Determine the (x, y) coordinate at the center of the cell enclosing the given text.  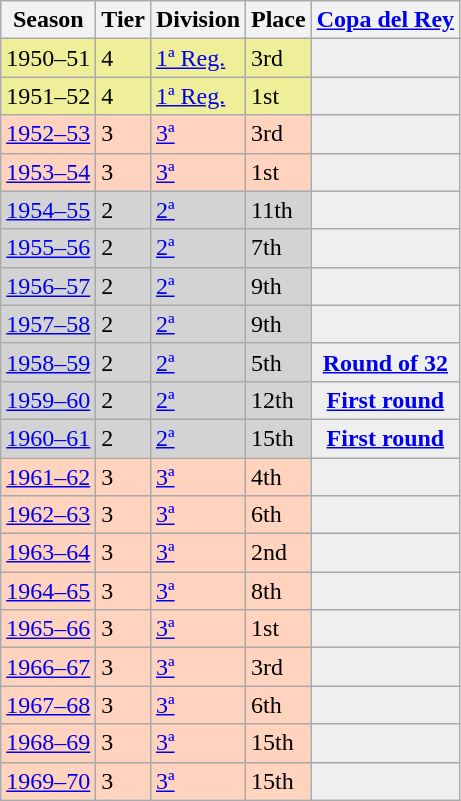
11th (279, 210)
1964–65 (48, 591)
Tier (124, 20)
1953–54 (48, 172)
1968–69 (48, 743)
1955–56 (48, 248)
2nd (279, 553)
1963–64 (48, 553)
1951–52 (48, 96)
12th (279, 400)
4th (279, 477)
Division (198, 20)
Season (48, 20)
1957–58 (48, 324)
5th (279, 362)
1965–66 (48, 629)
7th (279, 248)
1950–51 (48, 58)
1954–55 (48, 210)
Place (279, 20)
1962–63 (48, 515)
Copa del Rey (385, 20)
Round of 32 (385, 362)
1952–53 (48, 134)
1958–59 (48, 362)
1967–68 (48, 705)
8th (279, 591)
1959–60 (48, 400)
1966–67 (48, 667)
1956–57 (48, 286)
1961–62 (48, 477)
1960–61 (48, 438)
1969–70 (48, 781)
